Return the (X, Y) coordinate for the center point of the cell that contains the specified text.  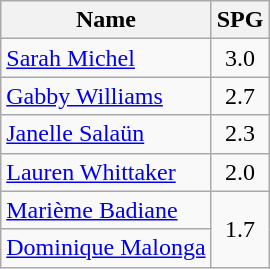
Dominique Malonga (106, 248)
Janelle Salaün (106, 134)
Marième Badiane (106, 210)
3.0 (240, 58)
2.0 (240, 172)
1.7 (240, 229)
2.3 (240, 134)
SPG (240, 20)
2.7 (240, 96)
Name (106, 20)
Lauren Whittaker (106, 172)
Gabby Williams (106, 96)
Sarah Michel (106, 58)
